Capture the cell that displays the provided text and extract its [X, Y] central coordinate. 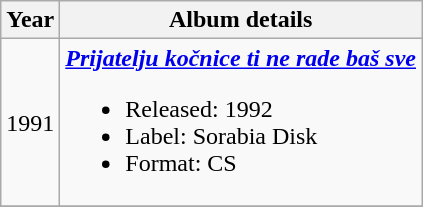
1991 [30, 122]
Album details [241, 20]
Prijatelju kočnice ti ne rade baš sveReleased: 1992Label: Sorabia DiskFormat: CS [241, 122]
Year [30, 20]
